Return the (X, Y) coordinate for the center point of the cell that contains the specified text.  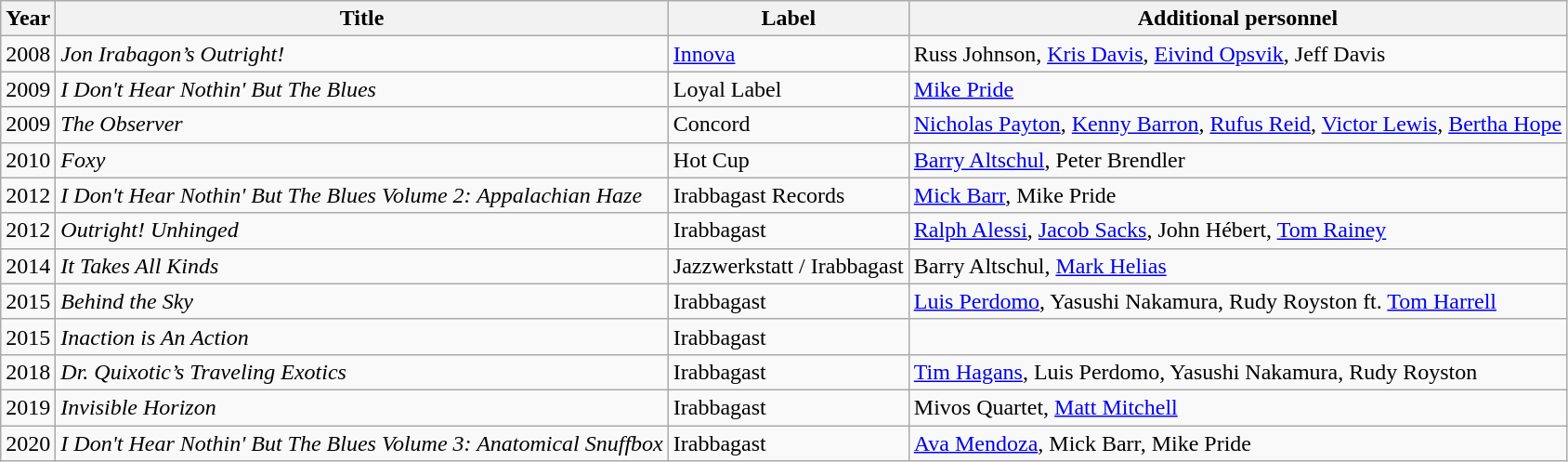
Jon Irabagon’s Outright! (362, 54)
2019 (28, 407)
Ralph Alessi, Jacob Sacks, John Hébert, Tom Rainey (1237, 231)
Mivos Quartet, Matt Mitchell (1237, 407)
Irabbagast Records (788, 195)
I Don't Hear Nothin' But The Blues Volume 3: Anatomical Snuffbox (362, 443)
Barry Altschul, Mark Helias (1237, 266)
The Observer (362, 125)
2008 (28, 54)
Jazzwerkstatt / Irabbagast (788, 266)
Invisible Horizon (362, 407)
Mike Pride (1237, 89)
Nicholas Payton, Kenny Barron, Rufus Reid, Victor Lewis, Bertha Hope (1237, 125)
Behind the Sky (362, 301)
Tim Hagans, Luis Perdomo, Yasushi Nakamura, Rudy Royston (1237, 372)
Label (788, 19)
I Don't Hear Nothin' But The Blues (362, 89)
2018 (28, 372)
Barry Altschul, Peter Brendler (1237, 160)
Inaction is An Action (362, 337)
I Don't Hear Nothin' But The Blues Volume 2: Appalachian Haze (362, 195)
It Takes All Kinds (362, 266)
Additional personnel (1237, 19)
Ava Mendoza, Mick Barr, Mike Pride (1237, 443)
Year (28, 19)
2014 (28, 266)
2010 (28, 160)
Luis Perdomo, Yasushi Nakamura, Rudy Royston ft. Tom Harrell (1237, 301)
Innova (788, 54)
Dr. Quixotic’s Traveling Exotics (362, 372)
Hot Cup (788, 160)
Concord (788, 125)
Title (362, 19)
Outright! Unhinged (362, 231)
Foxy (362, 160)
Russ Johnson, Kris Davis, Eivind Opsvik, Jeff Davis (1237, 54)
Loyal Label (788, 89)
2020 (28, 443)
Mick Barr, Mike Pride (1237, 195)
